Return (X, Y) of the center of cell containing provided text 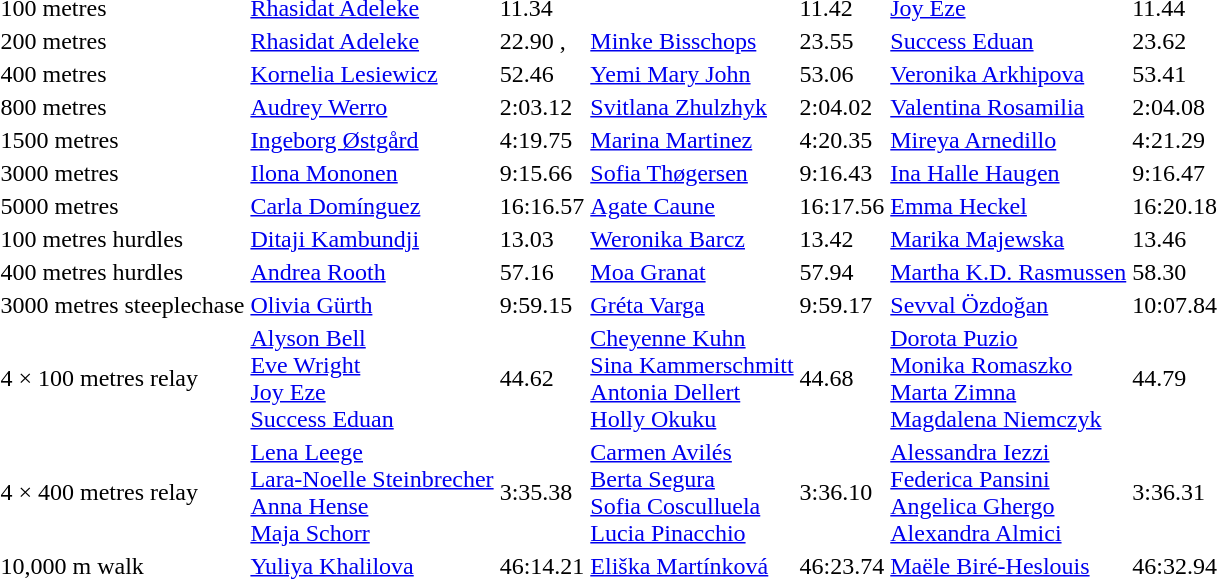
Ingeborg Østgård (372, 140)
13.42 (842, 239)
13.03 (542, 239)
23.55 (842, 41)
9:59.17 (842, 305)
Dorota PuzioMonika RomaszkoMarta ZimnaMagdalena Niemczyk (1008, 378)
Emma Heckel (1008, 206)
57.94 (842, 272)
44.68 (842, 378)
Alessandra IezziFederica PansiniAngelica GhergoAlexandra Almici (1008, 492)
2:04.02 (842, 107)
Marika Majewska (1008, 239)
53.06 (842, 74)
Lena LeegeLara-Noelle SteinbrecherAnna HenseMaja Schorr (372, 492)
Sevval Özdoğan (1008, 305)
Kornelia Lesiewicz (372, 74)
Weronika Barcz (692, 239)
Mireya Arnedillo (1008, 140)
Rhasidat Adeleke (372, 41)
Veronika Arkhipova (1008, 74)
Martha K.D. Rasmussen (1008, 272)
Olivia Gürth (372, 305)
3:36.10 (842, 492)
57.16 (542, 272)
Yemi Mary John (692, 74)
Minke Bisschops (692, 41)
Svitlana Zhulzhyk (692, 107)
Sofia Thøgersen (692, 173)
52.46 (542, 74)
3:35.38 (542, 492)
4:20.35 (842, 140)
Audrey Werro (372, 107)
4:19.75 (542, 140)
Cheyenne KuhnSina KammerschmittAntonia DellertHolly Okuku (692, 378)
22.90 , (542, 41)
Moa Granat (692, 272)
16:16.57 (542, 206)
9:59.15 (542, 305)
16:17.56 (842, 206)
Success Eduan (1008, 41)
Ina Halle Haugen (1008, 173)
2:03.12 (542, 107)
9:16.43 (842, 173)
44.62 (542, 378)
Gréta Varga (692, 305)
Andrea Rooth (372, 272)
Ditaji Kambundji (372, 239)
Valentina Rosamilia (1008, 107)
9:15.66 (542, 173)
Carla Domínguez (372, 206)
Marina Martinez (692, 140)
Ilona Mononen (372, 173)
Carmen AvilésBerta SeguraSofia CosculluelaLucia Pinacchio (692, 492)
Agate Caune (692, 206)
Alyson BellEve WrightJoy EzeSuccess Eduan (372, 378)
